Extract the (X, Y) coordinate from the center of the cell holding the provided text.  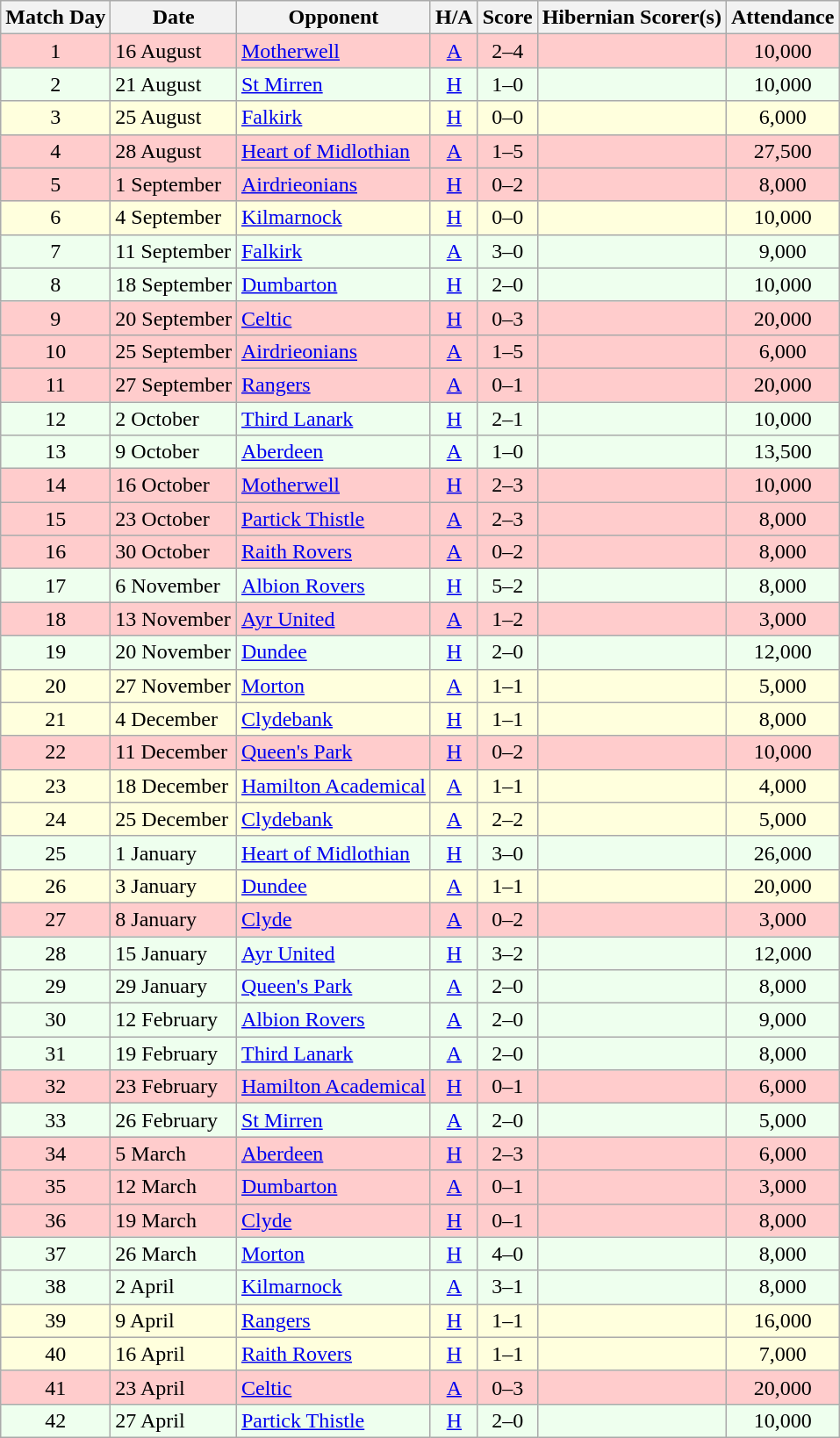
25 (56, 852)
1 (56, 51)
28 August (174, 151)
11 September (174, 251)
12 (56, 419)
4 (56, 151)
19 February (174, 1053)
15 January (174, 953)
1 January (174, 852)
4–0 (507, 1254)
26 (56, 886)
18 September (174, 284)
12 March (174, 1187)
26,000 (782, 852)
29 January (174, 987)
34 (56, 1154)
Score (507, 18)
25 December (174, 819)
23 April (174, 1387)
3–2 (507, 953)
20 (56, 686)
12 February (174, 1020)
1–2 (507, 619)
3 (56, 118)
25 September (174, 351)
2 (56, 84)
1 September (174, 184)
26 February (174, 1120)
2 October (174, 419)
9 October (174, 452)
8 (56, 284)
38 (56, 1287)
4 September (174, 218)
27,500 (782, 151)
41 (56, 1387)
35 (56, 1187)
28 (56, 953)
23 February (174, 1087)
3–1 (507, 1287)
17 (56, 586)
15 (56, 519)
5–2 (507, 586)
11 (56, 385)
7,000 (782, 1354)
5 March (174, 1154)
7 (56, 251)
Opponent (334, 18)
6 November (174, 586)
27 November (174, 686)
13,500 (782, 452)
4,000 (782, 786)
Match Day (56, 18)
16 April (174, 1354)
Attendance (782, 18)
22 (56, 752)
27 September (174, 385)
25 August (174, 118)
16 (56, 552)
30 October (174, 552)
23 (56, 786)
27 (56, 919)
Hibernian Scorer(s) (632, 18)
9 (56, 318)
16 August (174, 51)
11 December (174, 752)
2 April (174, 1287)
20 November (174, 652)
2–1 (507, 419)
20 September (174, 318)
37 (56, 1254)
24 (56, 819)
14 (56, 485)
2–4 (507, 51)
31 (56, 1053)
3 January (174, 886)
19 March (174, 1220)
16,000 (782, 1320)
2–2 (507, 819)
5 (56, 184)
29 (56, 987)
32 (56, 1087)
18 December (174, 786)
39 (56, 1320)
13 November (174, 619)
42 (56, 1420)
18 (56, 619)
36 (56, 1220)
23 October (174, 519)
4 December (174, 719)
Date (174, 18)
8 January (174, 919)
30 (56, 1020)
40 (56, 1354)
16 October (174, 485)
13 (56, 452)
9 April (174, 1320)
10 (56, 351)
21 (56, 719)
33 (56, 1120)
H/A (454, 18)
19 (56, 652)
6 (56, 218)
26 March (174, 1254)
27 April (174, 1420)
21 August (174, 84)
